Return (X, Y) of the center of cell containing provided text 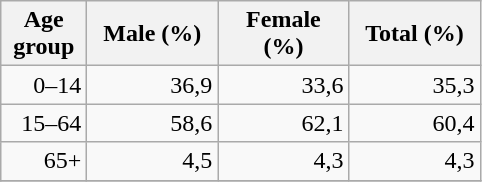
58,6 (152, 123)
65+ (44, 161)
33,6 (284, 85)
Female (%) (284, 34)
36,9 (152, 85)
35,3 (414, 85)
62,1 (284, 123)
60,4 (414, 123)
15–64 (44, 123)
4,5 (152, 161)
0–14 (44, 85)
Total (%) (414, 34)
Age group (44, 34)
Male (%) (152, 34)
